Extract the [x, y] coordinate from the center of the cell holding the provided text.  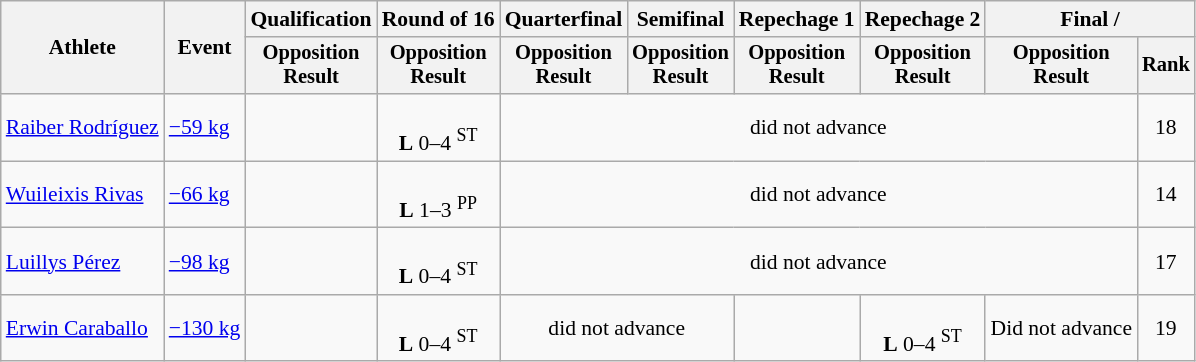
Semifinal [680, 19]
L 1–3 PP [438, 194]
Athlete [82, 48]
Wuileixis Rivas [82, 194]
−59 kg [205, 128]
Rank [1166, 66]
Did not advance [1061, 328]
Event [205, 48]
−98 kg [205, 262]
Erwin Caraballo [82, 328]
Repechage 1 [797, 19]
Raiber Rodríguez [82, 128]
14 [1166, 194]
18 [1166, 128]
Luillys Pérez [82, 262]
17 [1166, 262]
19 [1166, 328]
Quarterfinal [564, 19]
Final / [1090, 19]
−66 kg [205, 194]
−130 kg [205, 328]
Qualification [310, 19]
Repechage 2 [923, 19]
Round of 16 [438, 19]
